Detect which cell encompasses the target text, then output its [X, Y] center coordinate. 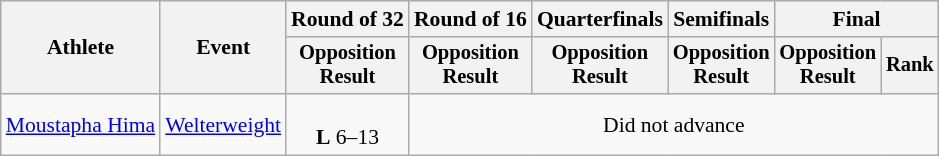
Event [223, 48]
Semifinals [722, 19]
Final [856, 19]
Rank [910, 66]
Welterweight [223, 124]
Round of 32 [348, 19]
Did not advance [674, 124]
Quarterfinals [600, 19]
Athlete [80, 48]
L 6–13 [348, 124]
Round of 16 [470, 19]
Moustapha Hima [80, 124]
